Output the [x, y] coordinate of the center of the cell containing the given text.  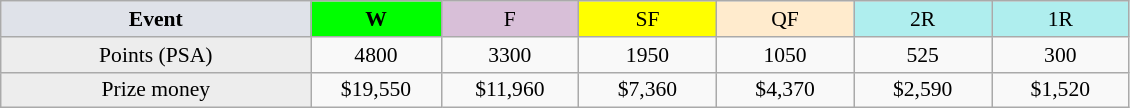
$4,370 [785, 90]
1950 [648, 55]
$1,520 [1061, 90]
1R [1061, 19]
Points (PSA) [156, 55]
QF [785, 19]
$2,590 [923, 90]
F [510, 19]
$11,960 [510, 90]
3300 [510, 55]
525 [923, 55]
W [376, 19]
$7,360 [648, 90]
Prize money [156, 90]
Event [156, 19]
300 [1061, 55]
4800 [376, 55]
2R [923, 19]
1050 [785, 55]
SF [648, 19]
$19,550 [376, 90]
